Return the (X, Y) coordinate for the center point of the cell that contains the specified text.  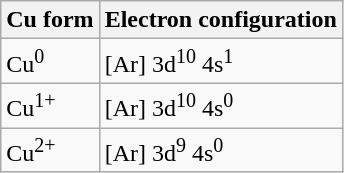
[Ar] 3d9 4s0 (220, 150)
Cu2+ (50, 150)
Cu0 (50, 62)
Electron configuration (220, 20)
[Ar] 3d10 4s1 (220, 62)
Cu1+ (50, 106)
[Ar] 3d10 4s0 (220, 106)
Cu form (50, 20)
